Detect which cell encompasses the target text, then output its [X, Y] center coordinate. 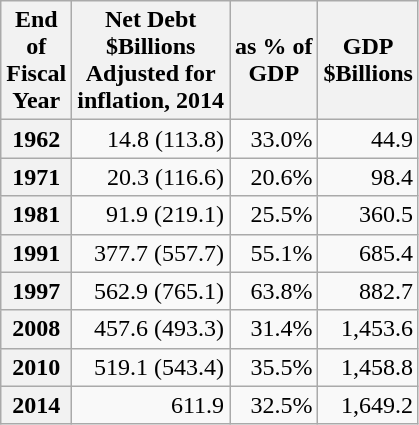
457.6 (493.3) [151, 329]
377.7 (557.7) [151, 253]
Net Debt$BillionsAdjusted forinflation, 2014 [151, 60]
31.4% [274, 329]
25.5% [274, 215]
562.9 (765.1) [151, 291]
360.5 [368, 215]
2010 [36, 367]
1,453.6 [368, 329]
519.1 (543.4) [151, 367]
14.8 (113.8) [151, 139]
882.7 [368, 291]
33.0% [274, 139]
as % of GDP [274, 60]
63.8% [274, 291]
2014 [36, 405]
1991 [36, 253]
GDP$Billions [368, 60]
55.1% [274, 253]
32.5% [274, 405]
91.9 (219.1) [151, 215]
685.4 [368, 253]
1962 [36, 139]
1981 [36, 215]
611.9 [151, 405]
1,458.8 [368, 367]
44.9 [368, 139]
20.3 (116.6) [151, 177]
98.4 [368, 177]
1,649.2 [368, 405]
35.5% [274, 367]
20.6% [274, 177]
1997 [36, 291]
2008 [36, 329]
1971 [36, 177]
EndofFiscalYear [36, 60]
